Capture the cell that displays the provided text and extract its [x, y] central coordinate. 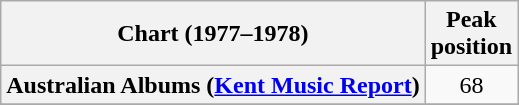
Peakposition [471, 34]
Australian Albums (Kent Music Report) [213, 85]
68 [471, 85]
Chart (1977–1978) [213, 34]
